Determine the [x, y] coordinate at the center of the cell enclosing the given text.  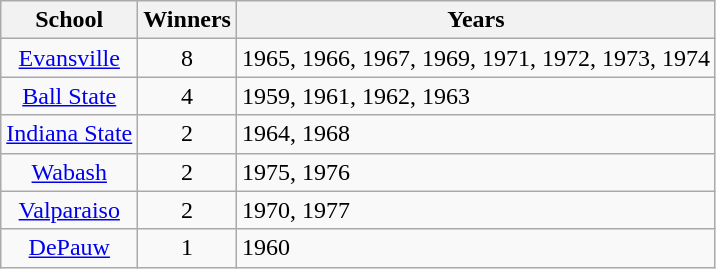
Years [476, 20]
8 [188, 58]
Wabash [70, 172]
Valparaiso [70, 210]
1960 [476, 248]
1 [188, 248]
Indiana State [70, 134]
DePauw [70, 248]
Winners [188, 20]
1964, 1968 [476, 134]
1965, 1966, 1967, 1969, 1971, 1972, 1973, 1974 [476, 58]
1959, 1961, 1962, 1963 [476, 96]
1970, 1977 [476, 210]
Evansville [70, 58]
Ball State [70, 96]
1975, 1976 [476, 172]
4 [188, 96]
School [70, 20]
